Scan for the cell matching the given text and deliver its [x, y] coordinate at center. 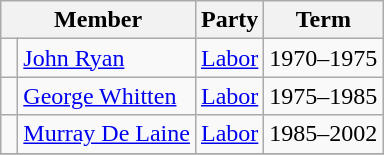
Murray De Laine [107, 134]
George Whitten [107, 96]
Party [229, 20]
John Ryan [107, 58]
1975–1985 [324, 96]
1970–1975 [324, 58]
1985–2002 [324, 134]
Member [98, 20]
Term [324, 20]
